Find where the given text appears and provide that cell's center as [x, y] coordinate. 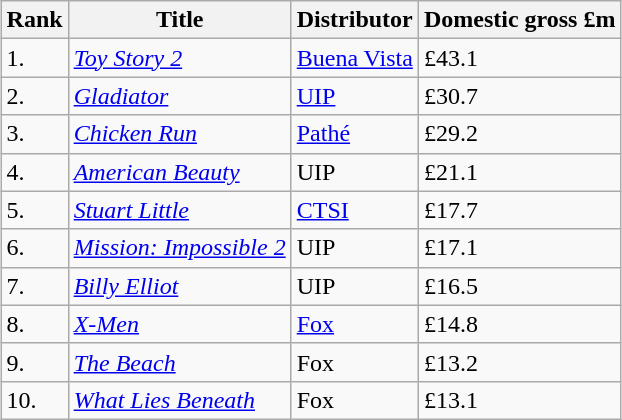
£43.1 [520, 58]
£13.1 [520, 400]
8. [34, 324]
5. [34, 210]
2. [34, 96]
Distributor [354, 20]
£17.7 [520, 210]
£17.1 [520, 248]
7. [34, 286]
Chicken Run [180, 134]
CTSI [354, 210]
American Beauty [180, 172]
Buena Vista [354, 58]
£16.5 [520, 286]
£14.8 [520, 324]
£21.1 [520, 172]
£29.2 [520, 134]
Title [180, 20]
4. [34, 172]
Pathé [354, 134]
9. [34, 362]
£30.7 [520, 96]
Gladiator [180, 96]
10. [34, 400]
Billy Elliot [180, 286]
X-Men [180, 324]
Stuart Little [180, 210]
£13.2 [520, 362]
Mission: Impossible 2 [180, 248]
1. [34, 58]
Toy Story 2 [180, 58]
Domestic gross £m [520, 20]
Rank [34, 20]
3. [34, 134]
What Lies Beneath [180, 400]
6. [34, 248]
The Beach [180, 362]
